From the cell containing the given text, extract its center point as (x, y) coordinate. 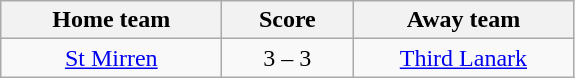
Third Lanark (464, 58)
Away team (464, 20)
St Mirren (112, 58)
Score (288, 20)
3 – 3 (288, 58)
Home team (112, 20)
